Return [X, Y] of the center of cell containing provided text 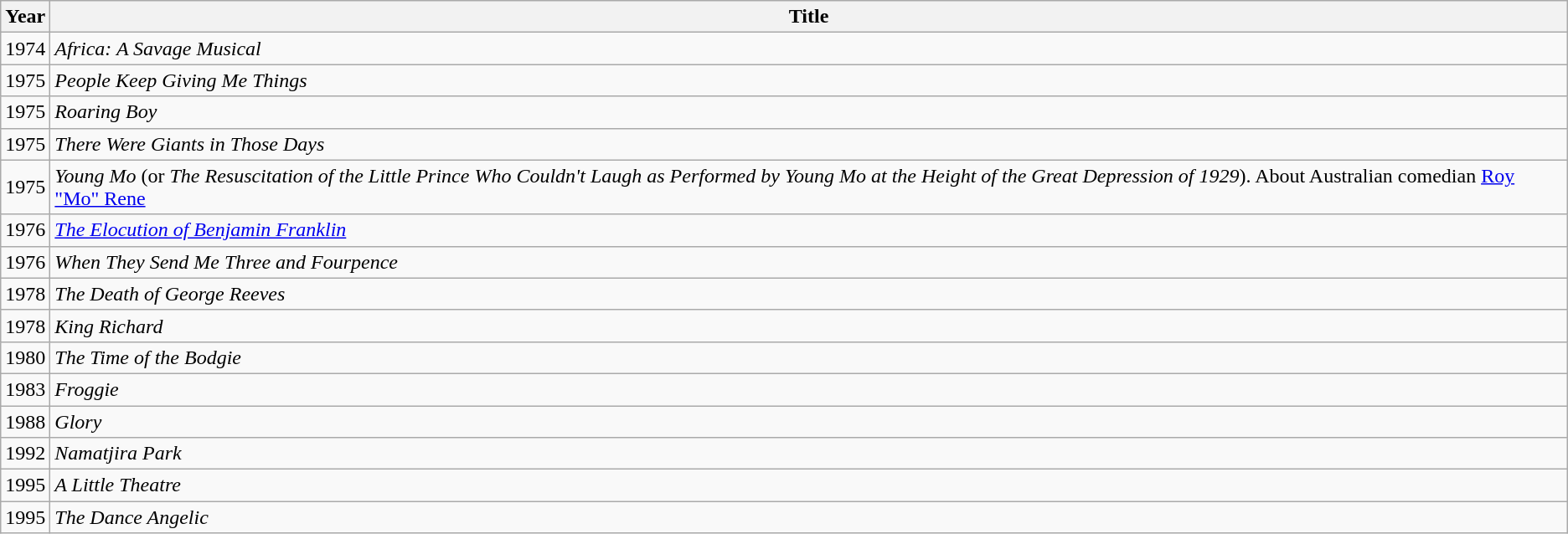
People Keep Giving Me Things [809, 80]
Froggie [809, 389]
The Elocution of Benjamin Franklin [809, 230]
The Death of George Reeves [809, 294]
Namatjira Park [809, 454]
Africa: A Savage Musical [809, 49]
1980 [25, 357]
1992 [25, 454]
The Time of the Bodgie [809, 357]
Year [25, 17]
1988 [25, 421]
Title [809, 17]
1983 [25, 389]
1974 [25, 49]
Glory [809, 421]
The Dance Angelic [809, 517]
When They Send Me Three and Fourpence [809, 262]
There Were Giants in Those Days [809, 144]
Roaring Boy [809, 112]
King Richard [809, 326]
A Little Theatre [809, 485]
